Search for the cell housing the specified text and yield its (X, Y) center coordinate. 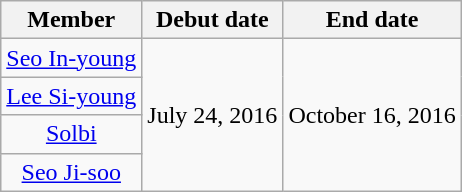
Member (72, 20)
Lee Si-young (72, 96)
Debut date (212, 20)
October 16, 2016 (372, 115)
End date (372, 20)
Solbi (72, 134)
Seo Ji-soo (72, 172)
Seo In-young (72, 58)
July 24, 2016 (212, 115)
